Pinpoint the cell where the given text exists, returning its [x, y] midpoint coordinate. 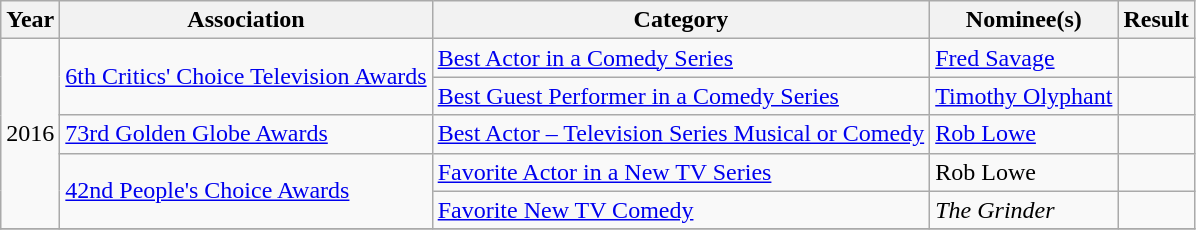
Category [681, 20]
Association [246, 20]
Timothy Olyphant [1024, 96]
Best Guest Performer in a Comedy Series [681, 96]
Nominee(s) [1024, 20]
Favorite New TV Comedy [681, 210]
6th Critics' Choice Television Awards [246, 77]
42nd People's Choice Awards [246, 191]
The Grinder [1024, 210]
73rd Golden Globe Awards [246, 134]
Fred Savage [1024, 58]
Best Actor in a Comedy Series [681, 58]
2016 [30, 134]
Favorite Actor in a New TV Series [681, 172]
Best Actor – Television Series Musical or Comedy [681, 134]
Result [1156, 20]
Year [30, 20]
